Pinpoint the cell where the given text exists, returning its [X, Y] midpoint coordinate. 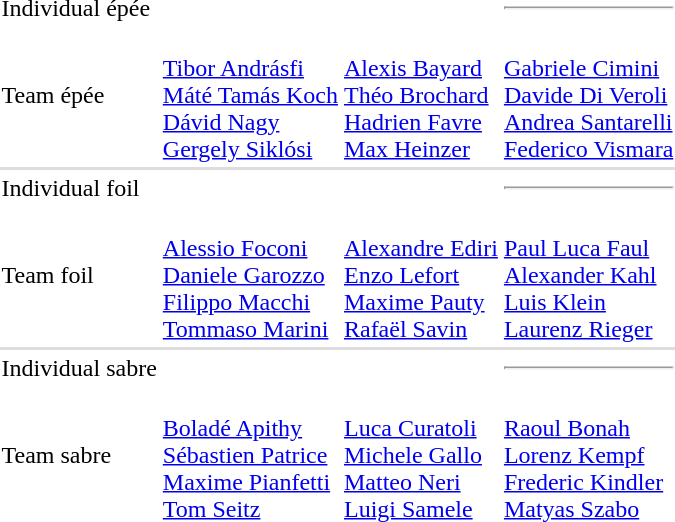
Team foil [79, 275]
Alexis BayardThéo BrochardHadrien FavreMax Heinzer [420, 95]
Tibor AndrásfiMáté Tamás KochDávid NagyGergely Siklósi [250, 95]
Team épée [79, 95]
Alexandre EdiriEnzo LefortMaxime PautyRafaël Savin [420, 275]
Alessio FoconiDaniele GarozzoFilippo MacchiTommaso Marini [250, 275]
Gabriele CiminiDavide Di VeroliAndrea SantarelliFederico Vismara [588, 95]
Paul Luca FaulAlexander KahlLuis KleinLaurenz Rieger [588, 275]
Individual foil [79, 188]
Individual sabre [79, 368]
